Determine the (X, Y) coordinate at the center of the cell enclosing the given text.  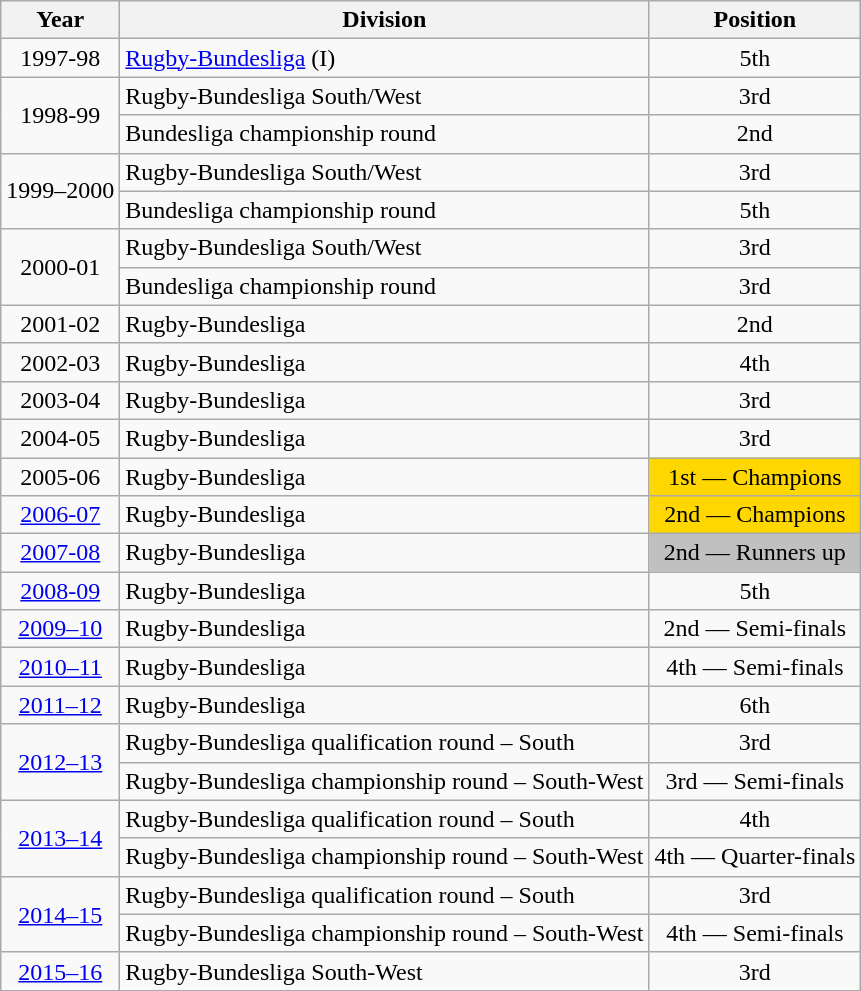
2000-01 (60, 267)
Year (60, 20)
2nd — Champions (755, 515)
2nd — Semi-finals (755, 629)
2015–16 (60, 971)
2005-06 (60, 477)
1st — Champions (755, 477)
2010–11 (60, 667)
2013–14 (60, 838)
4th — Quarter-finals (755, 857)
2014–15 (60, 914)
6th (755, 705)
1997-98 (60, 58)
Rugby-Bundesliga South-West (384, 971)
2006-07 (60, 515)
Rugby-Bundesliga (I) (384, 58)
1998-99 (60, 115)
2nd — Runners up (755, 553)
2012–13 (60, 762)
2008-09 (60, 591)
2011–12 (60, 705)
2001-02 (60, 324)
2004-05 (60, 438)
Position (755, 20)
1999–2000 (60, 191)
3rd — Semi-finals (755, 781)
2003-04 (60, 400)
2009–10 (60, 629)
2007-08 (60, 553)
Division (384, 20)
2002-03 (60, 362)
